Return the (X, Y) coordinate for the center point of the cell that contains the specified text.  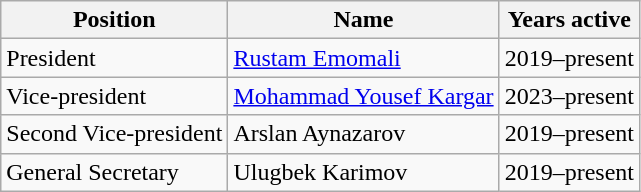
Vice-president (114, 96)
Arslan Aynazarov (364, 134)
General Secretary (114, 172)
Position (114, 20)
Second Vice-president (114, 134)
President (114, 58)
Mohammad Yousef Kargar (364, 96)
Years active (569, 20)
2023–present (569, 96)
Rustam Emomali (364, 58)
Name (364, 20)
Ulugbek Karimov (364, 172)
